For the text-containing cell, return its midpoint in (X, Y) coordinate format. 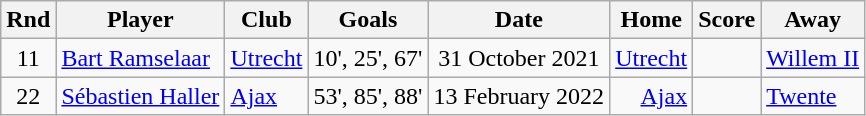
13 February 2022 (519, 96)
Date (519, 20)
Willem II (813, 58)
53', 85', 88' (368, 96)
Home (652, 20)
11 (28, 58)
Twente (813, 96)
Score (727, 20)
31 October 2021 (519, 58)
Bart Ramselaar (140, 58)
Away (813, 20)
Player (140, 20)
10', 25', 67' (368, 58)
Goals (368, 20)
Sébastien Haller (140, 96)
22 (28, 96)
Rnd (28, 20)
Club (266, 20)
